Capture the cell that displays the provided text and extract its (X, Y) central coordinate. 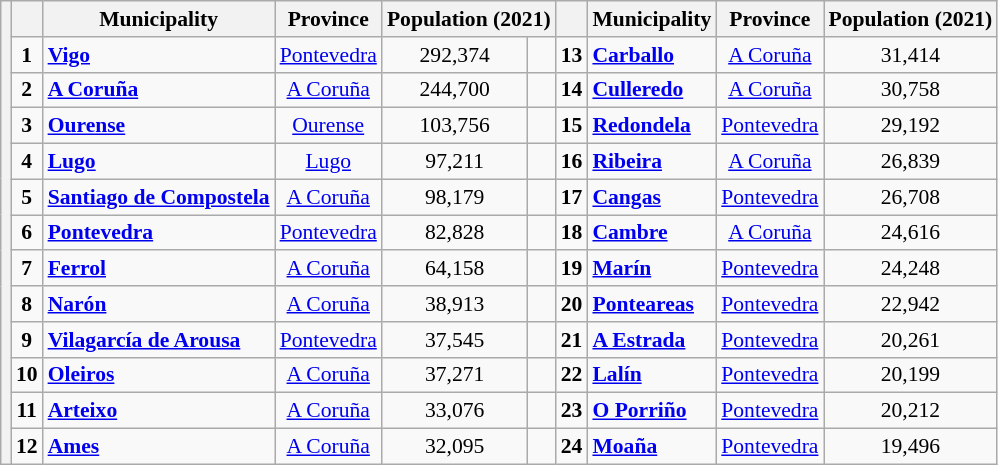
Narón (159, 304)
1 (27, 55)
Arteixo (159, 411)
64,158 (455, 269)
Cangas (652, 197)
103,756 (455, 126)
O Porriño (652, 411)
Marín (652, 269)
244,700 (455, 90)
3 (27, 126)
22 (572, 375)
26,708 (911, 197)
Moaña (652, 447)
20,199 (911, 375)
Carballo (652, 55)
24 (572, 447)
4 (27, 162)
16 (572, 162)
Ames (159, 447)
5 (27, 197)
7 (27, 269)
19,496 (911, 447)
31,414 (911, 55)
20,212 (911, 411)
12 (27, 447)
6 (27, 233)
13 (572, 55)
Santiago de Compostela (159, 197)
Ferrol (159, 269)
32,095 (455, 447)
14 (572, 90)
2 (27, 90)
8 (27, 304)
24,616 (911, 233)
82,828 (455, 233)
97,211 (455, 162)
Oleiros (159, 375)
15 (572, 126)
Lalín (652, 375)
Vigo (159, 55)
33,076 (455, 411)
Ponteareas (652, 304)
19 (572, 269)
21 (572, 340)
26,839 (911, 162)
37,271 (455, 375)
24,248 (911, 269)
98,179 (455, 197)
11 (27, 411)
Redondela (652, 126)
9 (27, 340)
10 (27, 375)
Culleredo (652, 90)
18 (572, 233)
38,913 (455, 304)
22,942 (911, 304)
Cambre (652, 233)
Vilagarcía de Arousa (159, 340)
A Estrada (652, 340)
23 (572, 411)
37,545 (455, 340)
292,374 (455, 55)
Ribeira (652, 162)
29,192 (911, 126)
20,261 (911, 340)
20 (572, 304)
30,758 (911, 90)
17 (572, 197)
